Capture the cell that displays the provided text and extract its [x, y] central coordinate. 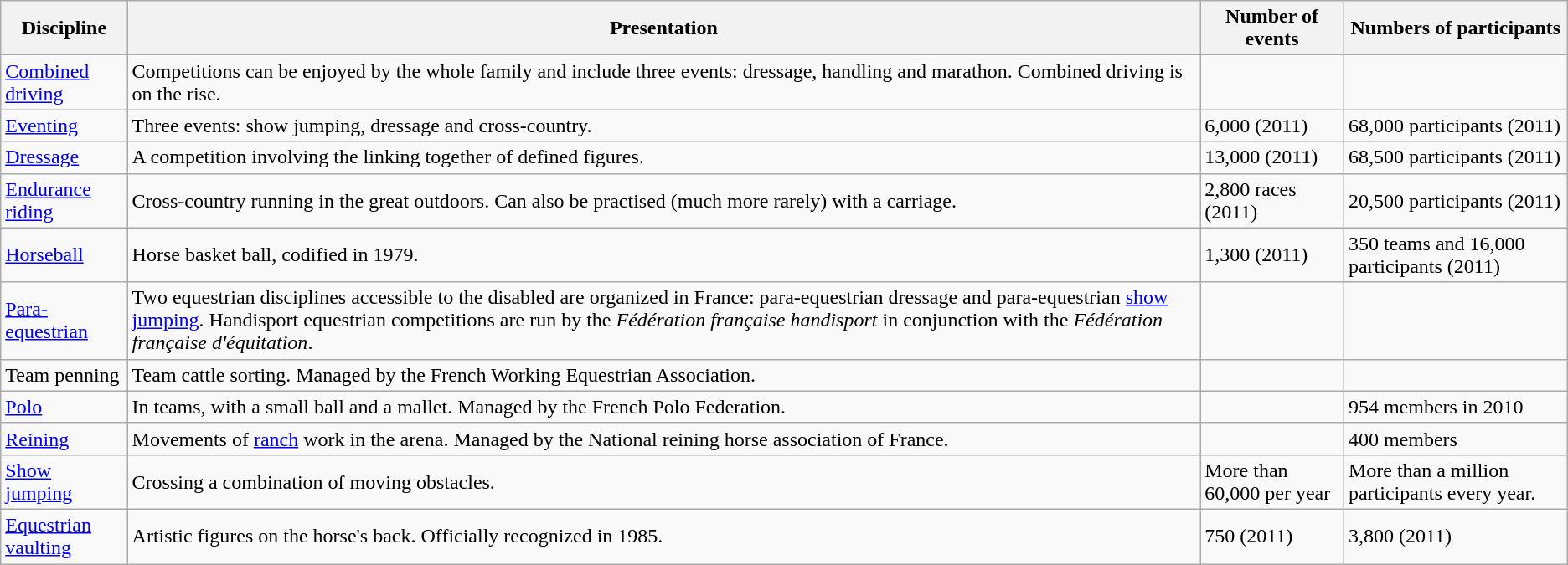
Three events: show jumping, dressage and cross-country. [663, 126]
350 teams and 16,000 participants (2011) [1456, 254]
Horse basket ball, codified in 1979. [663, 254]
68,500 participants (2011) [1456, 157]
Para-equestrian [64, 321]
Eventing [64, 126]
Presentation [663, 28]
954 members in 2010 [1456, 407]
Artistic figures on the horse's back. Officially recognized in 1985. [663, 536]
Polo [64, 407]
Numbers of participants [1456, 28]
Combined driving [64, 82]
13,000 (2011) [1272, 157]
Reining [64, 439]
20,500 participants (2011) [1456, 201]
A competition involving the linking together of defined figures. [663, 157]
In teams, with a small ball and a mallet. Managed by the French Polo Federation. [663, 407]
Equestrian vaulting [64, 536]
Dressage [64, 157]
Team cattle sorting. Managed by the French Working Equestrian Association. [663, 375]
3,800 (2011) [1456, 536]
Cross-country running in the great outdoors. Can also be practised (much more rarely) with a carriage. [663, 201]
Crossing a combination of moving obstacles. [663, 482]
Movements of ranch work in the arena. Managed by the National reining horse association of France. [663, 439]
Endurance riding [64, 201]
Horseball [64, 254]
2,800 races (2011) [1272, 201]
Team penning [64, 375]
6,000 (2011) [1272, 126]
68,000 participants (2011) [1456, 126]
Competitions can be enjoyed by the whole family and include three events: dressage, handling and marathon. Combined driving is on the rise. [663, 82]
Show jumping [64, 482]
Number of events [1272, 28]
1,300 (2011) [1272, 254]
More than 60,000 per year [1272, 482]
Discipline [64, 28]
750 (2011) [1272, 536]
400 members [1456, 439]
More than a million participants every year. [1456, 482]
